Provide the [x, y] coordinate of the cell's center where the given text is located.  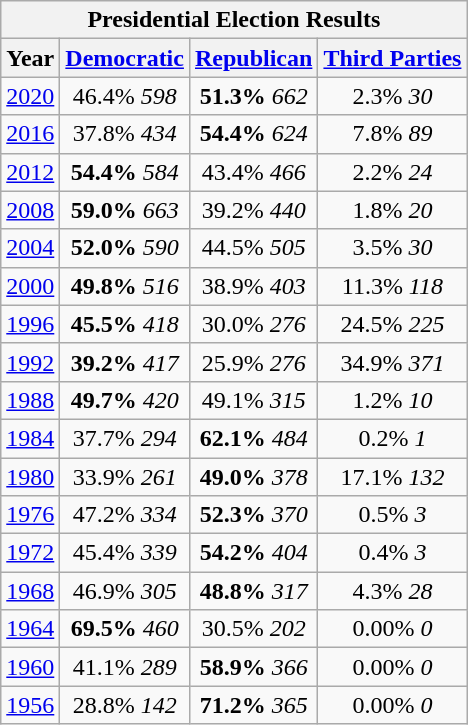
25.9% 276 [253, 362]
0.4% 3 [392, 553]
37.8% 434 [125, 134]
Year [30, 58]
71.2% 365 [253, 705]
54.4% 624 [253, 134]
0.5% 3 [392, 515]
44.5% 505 [253, 248]
2020 [30, 96]
46.9% 305 [125, 591]
54.2% 404 [253, 553]
47.2% 334 [125, 515]
30.0% 276 [253, 324]
39.2% 417 [125, 362]
49.0% 378 [253, 477]
37.7% 294 [125, 438]
17.1% 132 [392, 477]
39.2% 440 [253, 210]
43.4% 466 [253, 172]
52.3% 370 [253, 515]
1984 [30, 438]
2.3% 30 [392, 96]
24.5% 225 [392, 324]
Third Parties [392, 58]
1972 [30, 553]
1976 [30, 515]
45.4% 339 [125, 553]
2012 [30, 172]
11.3% 118 [392, 286]
1996 [30, 324]
49.8% 516 [125, 286]
3.5% 30 [392, 248]
1964 [30, 629]
7.8% 89 [392, 134]
49.7% 420 [125, 400]
1968 [30, 591]
41.1% 289 [125, 667]
30.5% 202 [253, 629]
2000 [30, 286]
1988 [30, 400]
1.8% 20 [392, 210]
4.3% 28 [392, 591]
49.1% 315 [253, 400]
69.5% 460 [125, 629]
0.2% 1 [392, 438]
34.9% 371 [392, 362]
2016 [30, 134]
45.5% 418 [125, 324]
38.9% 403 [253, 286]
54.4% 584 [125, 172]
51.3% 662 [253, 96]
28.8% 142 [125, 705]
46.4% 598 [125, 96]
33.9% 261 [125, 477]
2.2% 24 [392, 172]
1.2% 10 [392, 400]
1980 [30, 477]
59.0% 663 [125, 210]
2004 [30, 248]
62.1% 484 [253, 438]
1956 [30, 705]
48.8% 317 [253, 591]
1960 [30, 667]
Presidential Election Results [234, 20]
1992 [30, 362]
52.0% 590 [125, 248]
Republican [253, 58]
2008 [30, 210]
58.9% 366 [253, 667]
Democratic [125, 58]
